Determine the [x, y] coordinate at the center of the cell enclosing the given text.  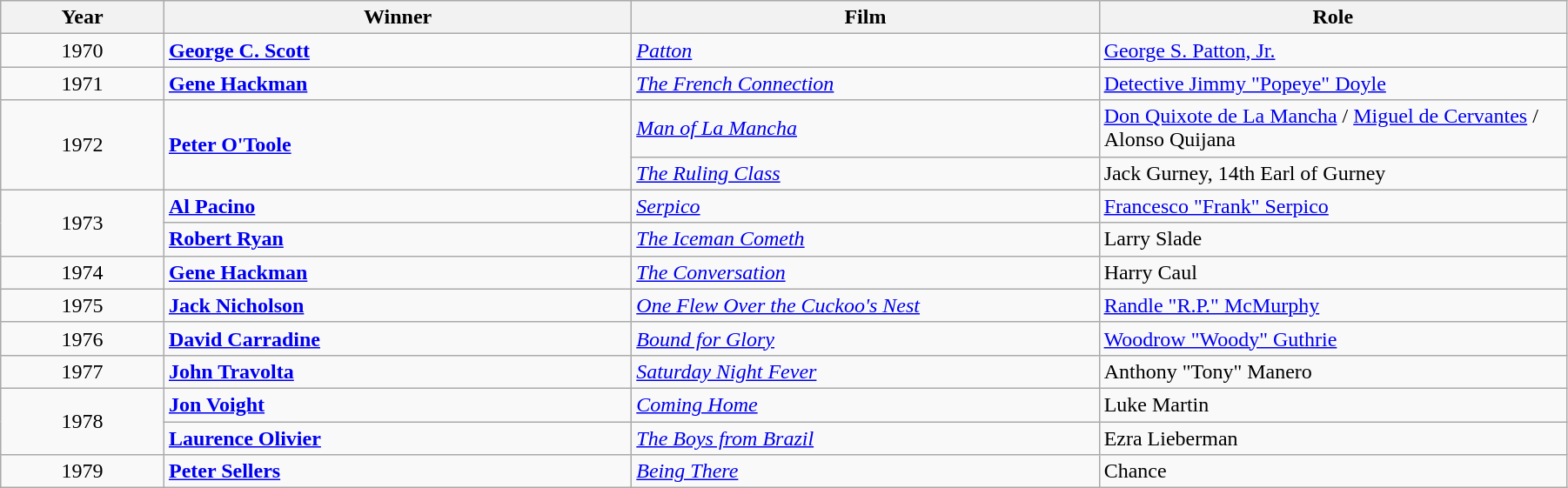
Man of La Mancha [865, 129]
George S. Patton, Jr. [1333, 50]
1979 [83, 471]
1974 [83, 272]
Chance [1333, 471]
Serpico [865, 206]
Jon Voight [397, 404]
Harry Caul [1333, 272]
Year [83, 17]
George C. Scott [397, 50]
The Boys from Brazil [865, 438]
Being There [865, 471]
Patton [865, 50]
Role [1333, 17]
Peter O'Toole [397, 144]
Anthony "Tony" Manero [1333, 371]
Francesco "Frank" Serpico [1333, 206]
1975 [83, 305]
Ezra Lieberman [1333, 438]
Detective Jimmy "Popeye" Doyle [1333, 84]
Woodrow "Woody" Guthrie [1333, 338]
Saturday Night Fever [865, 371]
David Carradine [397, 338]
1977 [83, 371]
1973 [83, 223]
The Ruling Class [865, 173]
The Iceman Cometh [865, 239]
John Travolta [397, 371]
Peter Sellers [397, 471]
Luke Martin [1333, 404]
Coming Home [865, 404]
Jack Gurney, 14th Earl of Gurney [1333, 173]
Larry Slade [1333, 239]
The Conversation [865, 272]
Laurence Olivier [397, 438]
Jack Nicholson [397, 305]
Film [865, 17]
The French Connection [865, 84]
1978 [83, 421]
1971 [83, 84]
Robert Ryan [397, 239]
1970 [83, 50]
1976 [83, 338]
Don Quixote de La Mancha / Miguel de Cervantes / Alonso Quijana [1333, 129]
One Flew Over the Cuckoo's Nest [865, 305]
Al Pacino [397, 206]
Randle "R.P." McMurphy [1333, 305]
1972 [83, 144]
Winner [397, 17]
Bound for Glory [865, 338]
